Extract the (x, y) coordinate from the center of the cell holding the provided text.  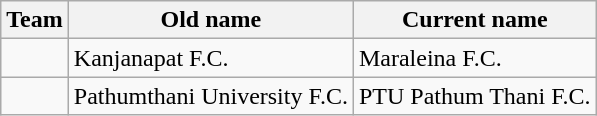
PTU Pathum Thani F.C. (474, 96)
Current name (474, 20)
Kanjanapat F.C. (210, 58)
Maraleina F.C. (474, 58)
Team (35, 20)
Pathumthani University F.C. (210, 96)
Old name (210, 20)
